Provide the (X, Y) coordinate of the cell's center where the given text is located.  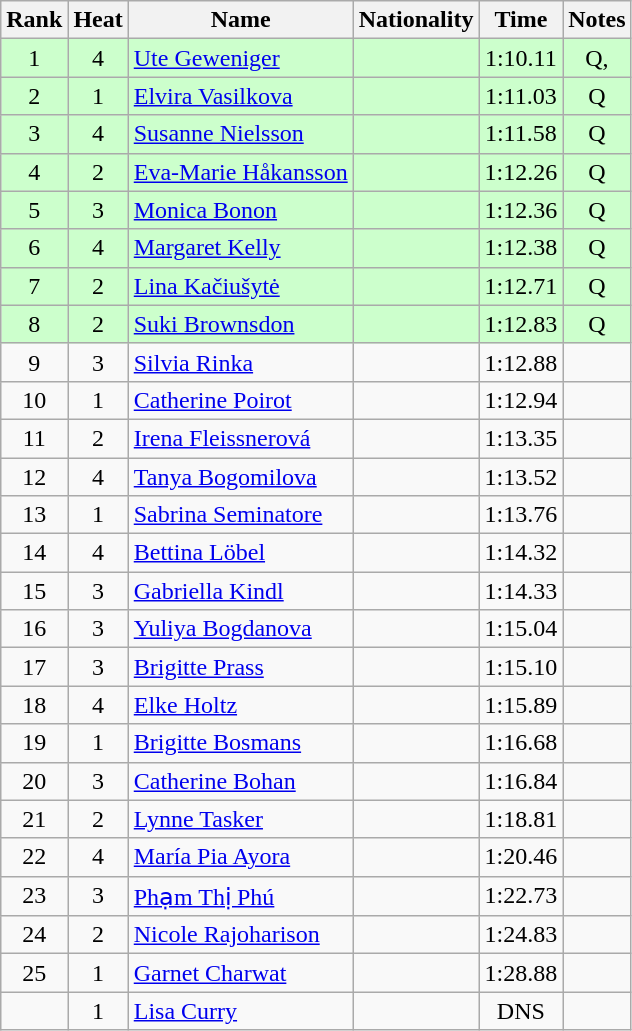
1:12.94 (521, 400)
22 (34, 857)
21 (34, 819)
1:15.04 (521, 629)
1:12.83 (521, 324)
16 (34, 629)
14 (34, 553)
9 (34, 362)
1:16.68 (521, 743)
Ute Geweniger (240, 58)
23 (34, 896)
Elke Holtz (240, 705)
11 (34, 438)
Sabrina Seminatore (240, 515)
Catherine Bohan (240, 781)
1:12.36 (521, 210)
Notes (597, 20)
Nicole Rajoharison (240, 935)
1:13.35 (521, 438)
Lisa Curry (240, 1011)
Yuliya Bogdanova (240, 629)
Tanya Bogomilova (240, 477)
Phạm Thị Phú (240, 896)
1:16.84 (521, 781)
1:10.11 (521, 58)
Garnet Charwat (240, 973)
18 (34, 705)
Monica Bonon (240, 210)
1:13.76 (521, 515)
1:15.10 (521, 667)
Time (521, 20)
Irena Fleissnerová (240, 438)
1:24.83 (521, 935)
Bettina Löbel (240, 553)
1:28.88 (521, 973)
1:12.38 (521, 248)
1:14.33 (521, 591)
13 (34, 515)
Lynne Tasker (240, 819)
1:15.89 (521, 705)
María Pia Ayora (240, 857)
1:12.88 (521, 362)
Brigitte Bosmans (240, 743)
Susanne Nielsson (240, 134)
17 (34, 667)
7 (34, 286)
1:20.46 (521, 857)
DNS (521, 1011)
Q, (597, 58)
Suki Brownsdon (240, 324)
20 (34, 781)
Name (240, 20)
Elvira Vasilkova (240, 96)
Silvia Rinka (240, 362)
1:13.52 (521, 477)
25 (34, 973)
1:18.81 (521, 819)
24 (34, 935)
12 (34, 477)
8 (34, 324)
5 (34, 210)
1:12.26 (521, 172)
Heat (98, 20)
15 (34, 591)
Catherine Poirot (240, 400)
1:12.71 (521, 286)
Eva-Marie Håkansson (240, 172)
10 (34, 400)
1:22.73 (521, 896)
19 (34, 743)
Nationality (416, 20)
Margaret Kelly (240, 248)
Gabriella Kindl (240, 591)
Rank (34, 20)
Lina Kačiušytė (240, 286)
Brigitte Prass (240, 667)
1:11.58 (521, 134)
1:11.03 (521, 96)
6 (34, 248)
1:14.32 (521, 553)
